Detect which cell encompasses the target text, then output its [x, y] center coordinate. 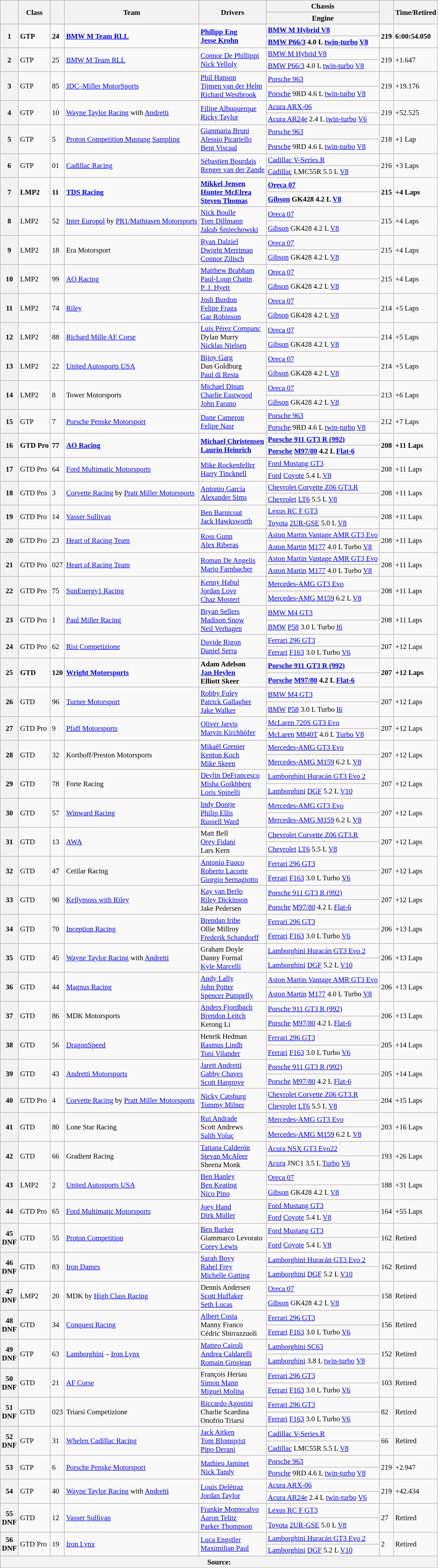
74 [58, 308]
15 [10, 421]
AF Corse [132, 1383]
29 [10, 784]
213 [386, 395]
6:00:54.050 [416, 36]
193 [386, 1156]
Proton Competition [132, 1238]
30 [10, 813]
64 [58, 469]
DragonSpeed [132, 1045]
François Heriau Simon Mann Miguel Molina [232, 1383]
Joey Hand Dirk Müller [232, 1211]
62 [58, 646]
Forte Racing [132, 784]
Proton Competition Mustang Sampling [132, 139]
Inception Racing [132, 929]
Acura JNC1 3.5 L Turbo V6 [323, 1163]
Antonio Fuoco Roberto Lacorte Giorgio Sernagiotto [232, 871]
Iron Dames [132, 1267]
Gradient Racing [132, 1156]
Roman De Angelis Mario Farnbacher [232, 565]
65 [58, 1211]
Winward Racing [132, 813]
Riley [132, 308]
TDS Racing [132, 192]
Risi Competizione [132, 646]
Iron Lynx [132, 1544]
Kenny Habul Jordan Love Chaz Mostert [232, 591]
51DNF [10, 1412]
Sébastien Bourdais Renger van der Zande [232, 165]
75 [58, 591]
156 [386, 1325]
Turner Motorsport [132, 702]
52 [58, 221]
Wright Motorsports [132, 673]
39 [10, 1074]
41 [10, 1127]
203 [386, 1127]
54 [10, 1491]
Adam Adelson Jan Heylen Elliott Skeer [232, 673]
Luca Engstler Maximilian Paul [232, 1544]
+7 Laps [416, 421]
48DNF [10, 1325]
Whelen Cadillac Racing [132, 1441]
Rui Andrade Scott Andrews Salih Yoluç [232, 1127]
Cetilar Racing [132, 871]
Josh Burdon Felipe Fraga Gar Robinson [232, 308]
88 [58, 337]
Ryan Dalziel Dwight Merriman Connor Zilisch [232, 250]
Filipe Albuquerque Ricky Taylor [232, 113]
120 [58, 673]
204 [386, 1100]
Conquest Racing [132, 1325]
Bryan Sellers Madison Snow Neil Verhagen [232, 620]
Philipp Eng Jesse Krohn [232, 36]
45 [58, 958]
17 [10, 469]
Magnus Racing [132, 987]
+55 Laps [416, 1211]
Jarett Andretti Gabby Chaves Scott Hargrove [232, 1074]
+2.947 [416, 1467]
+15 Laps [416, 1100]
42 [10, 1156]
158 [386, 1296]
Ben Hanley Ben Keating Nico Pino [232, 1185]
Devlin DeFrancesco Misha Goikhberg Loris Spinelli [232, 784]
Lamborghini 3.8 L twin-turbo V8 [323, 1361]
Bijoy Garg Dan Goldburg Paul di Resta [232, 366]
Ben Barker Giammarco Levorato Corey Lewis [232, 1238]
Class [34, 12]
82 [386, 1412]
Lamborghini – Iron Lynx [132, 1354]
Gianmaria Bruni Alessio Picariello Bent Viscaal [232, 139]
Frankie Montecalvo Aaron Telitz Parker Thompson [232, 1518]
33 [10, 900]
216 [386, 165]
Engine [323, 18]
+42.434 [416, 1491]
+16 Laps [416, 1127]
Albert Costa Manny Franco Cédric Sbirrazzuoli [232, 1325]
AWA [132, 842]
Matthew Brabham Paul-Loup Chatin P. J. Hyett [232, 279]
52DNF [10, 1441]
Acura NSX GT3 Evo22 [323, 1149]
Lone Star Racing [132, 1127]
Chassis [323, 6]
Cadillac Racing [132, 165]
Ross Gunn Alex Riberas [232, 541]
Dane Cameron Felipe Nasr [232, 421]
MDK Motorsports [132, 1016]
16 [10, 446]
Luis Pérez Companc Dylan Murry Nicklas Nielsen [232, 337]
35 [10, 958]
Team [132, 12]
49DNF [10, 1354]
JDC–Miller MotorSports [132, 86]
Paul Miller Racing [132, 620]
Mike Rockenfeller Harry Tincknell [232, 469]
46DNF [10, 1267]
Indy Dontje Philip Ellis Russell Ward [232, 813]
023 [58, 1412]
Mathieu Jaminet Nick Tandy [232, 1467]
Pfaff Motorsports [132, 728]
Era Motorsport [132, 250]
96 [58, 702]
Mikkel Jensen Hunter McElrea Steven Thomas [232, 192]
218 [386, 139]
47 [58, 871]
027 [58, 565]
Graham Doyle Danny Formal Kyle Marcelli [232, 958]
77 [58, 446]
Louis Delétraz Jordan Taylor [232, 1491]
01 [58, 165]
Antonio García Alexander Sims [232, 493]
Kay van Berlo Riley Dickinson Jake Pedersen [232, 900]
Riccardo Agostini Charlie Scardina Onofrio Triarsi [232, 1412]
36 [10, 987]
Andretti Motorsports [132, 1074]
86 [58, 1016]
McLaren 720S GT3 Evo [323, 723]
50DNF [10, 1383]
212 [386, 421]
+19.176 [416, 86]
Time/Retired [416, 12]
Oliver Jarvis Marvin Kirchhöfer [232, 728]
45DNF [10, 1238]
+3 Laps [416, 165]
37 [10, 1016]
Jack Aitken Tom Blomqvist Pipo Derani [232, 1441]
Kellymoss with Riley [132, 900]
56DNF [10, 1544]
Robby Foley Patrick Gallagher Jake Walker [232, 702]
SunEnergy1 Racing [132, 591]
Nicky Catsburg Tommy Milner [232, 1100]
Matt Bell Orey Fidani Lars Kern [232, 842]
55 [58, 1238]
78 [58, 784]
26 [10, 702]
Brendan Iribe Ollie Millroy Frederik Schandorff [232, 929]
Mikaël Grenier Kenton Koch Mike Skeen [232, 755]
Sarah Bovy Rahel Frey Michelle Gatting [232, 1267]
Andy Lally John Potter Spencer Pumpelly [232, 987]
Inter Europol by PR1/Mathiasen Motorsports [132, 221]
Michael Dinan Charlie Eastwood John Farano [232, 395]
80 [58, 1127]
Nick Boulle Tom Dillmann Jakub Śmiechowski [232, 221]
+52.525 [416, 113]
McLaren M840T 4.0 L Turbo V8 [323, 734]
Matteo Cairoli Andrea Caldarelli Romain Grosjean [232, 1354]
+31 Laps [416, 1185]
Phil Hanson Tijmen van der Helm Richard Westbrook [232, 86]
Tatiana Calderón Stevan McAleer Sheena Monk [232, 1156]
Anders Fjordbach Brendon Leitch Kerong Li [232, 1016]
Davide Rigon Daniel Serra [232, 646]
+6 Laps [416, 395]
Korthoff/Preston Motorsports [132, 755]
63 [58, 1354]
Ben Barnicoat Jack Hawksworth [232, 517]
55DNF [10, 1518]
Henrik Hedman Rasmus Lindh Toni Vilander [232, 1045]
83 [58, 1267]
70 [58, 929]
+1.647 [416, 60]
103 [386, 1383]
56 [58, 1045]
Drivers [232, 12]
Triarsi Competizione [132, 1412]
164 [386, 1211]
Tower Motorsports [132, 395]
47DNF [10, 1296]
99 [58, 279]
+1 Lap [416, 139]
Michael Christensen Laurin Heinrich [232, 446]
Lamborghini SC63 [323, 1347]
53 [10, 1467]
MDK by High Class Racing [132, 1296]
188 [386, 1185]
38 [10, 1045]
85 [58, 86]
57 [58, 813]
152 [386, 1354]
Dennis Andersen Scott Huffaker Seth Lucas [232, 1296]
90 [58, 900]
28 [10, 755]
Source: [219, 1562]
Connor De Phillippi Nick Yelloly [232, 60]
+26 Laps [416, 1156]
Richard Mille AF Corse [132, 337]
